Search for the cell housing the specified text and yield its [X, Y] center coordinate. 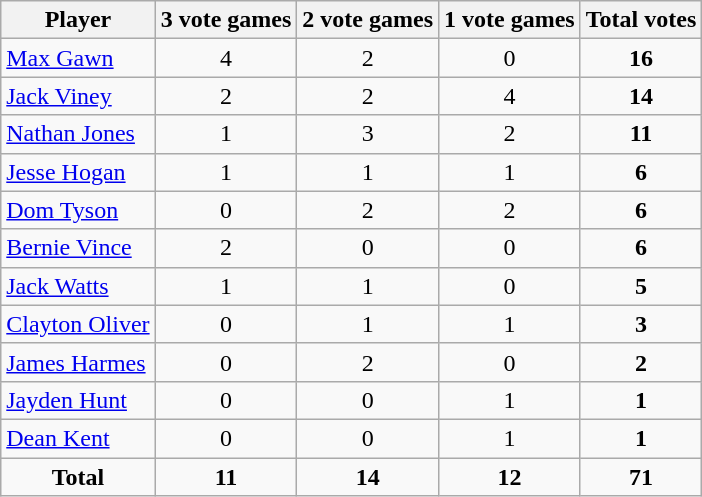
Player [78, 20]
71 [641, 477]
Clayton Oliver [78, 324]
12 [510, 477]
Jack Watts [78, 286]
5 [641, 286]
Dean Kent [78, 438]
Jesse Hogan [78, 172]
Jack Viney [78, 96]
Max Gawn [78, 58]
Nathan Jones [78, 134]
1 vote games [510, 20]
Total votes [641, 20]
Jayden Hunt [78, 400]
16 [641, 58]
James Harmes [78, 362]
Total [78, 477]
Bernie Vince [78, 248]
3 vote games [226, 20]
Dom Tyson [78, 210]
2 vote games [368, 20]
